Scan for the cell matching the given text and deliver its (x, y) coordinate at center. 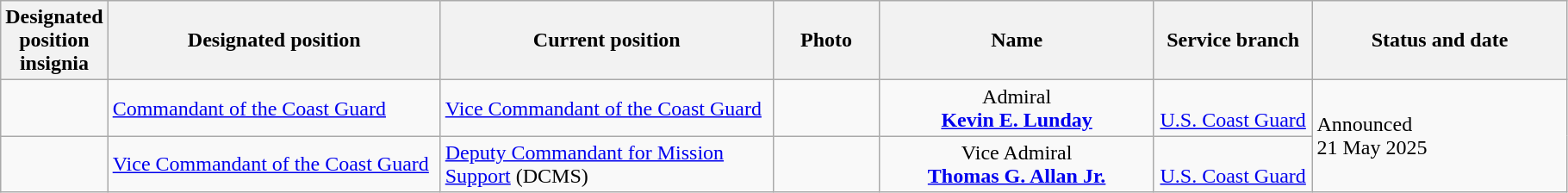
Photo (826, 40)
Status and date (1440, 40)
Announced21 May 2025 (1440, 136)
Name (1017, 40)
Vice AdmiralThomas G. Allan Jr. (1017, 164)
Current position (607, 40)
Commandant of the Coast Guard (274, 109)
AdmiralKevin E. Lunday (1017, 109)
Deputy Commandant for Mission Support (DCMS) (607, 164)
Service branch (1233, 40)
Designated position insignia (54, 40)
Designated position (274, 40)
